From the cell containing the given text, extract its center point as [X, Y] coordinate. 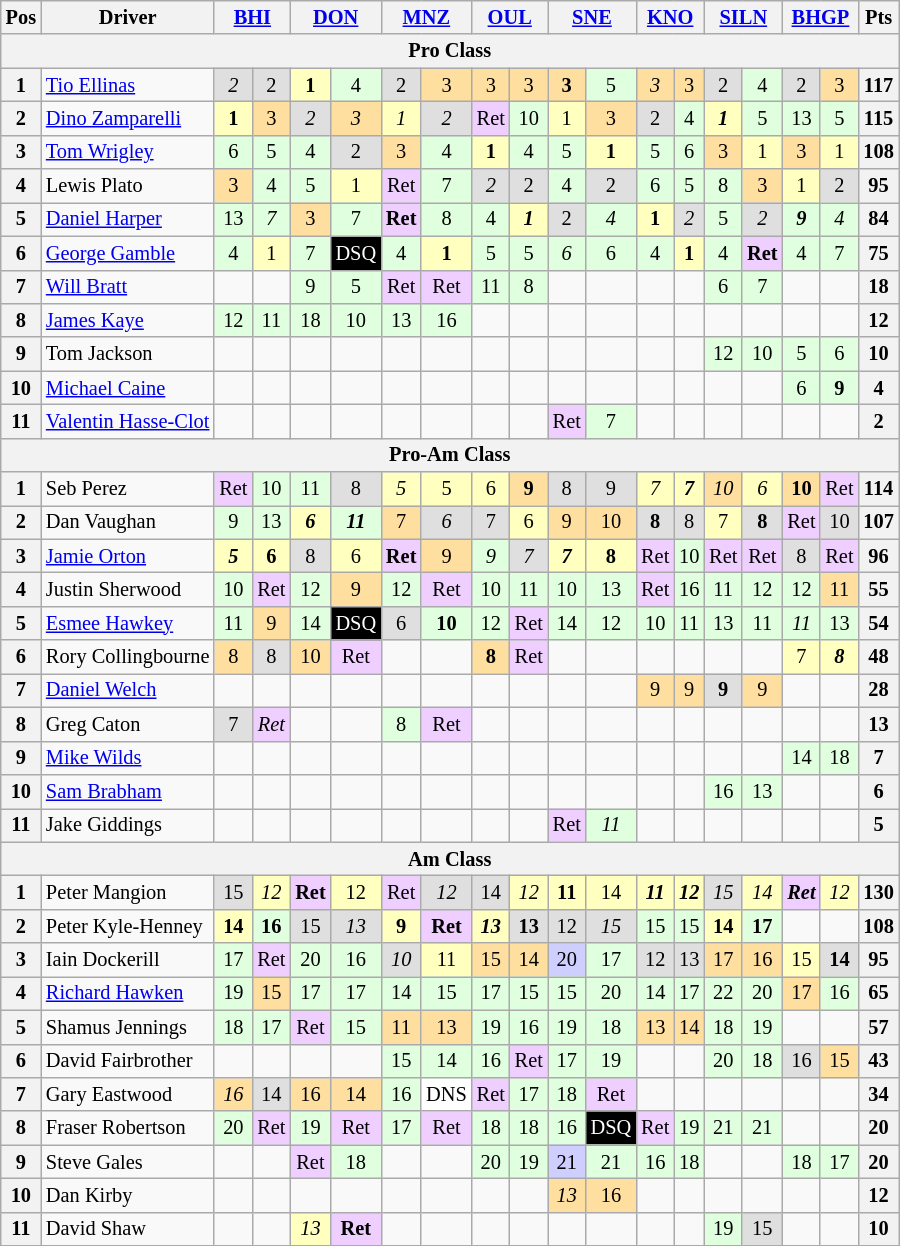
SNE [592, 17]
James Kaye [128, 320]
George Gamble [128, 253]
David Fairbrother [128, 1061]
114 [878, 489]
Pro Class [450, 51]
Sam Brabham [128, 791]
84 [878, 219]
57 [878, 1027]
Gary Eastwood [128, 1094]
Jake Giddings [128, 825]
Am Class [450, 859]
Valentin Hasse-Clot [128, 421]
Tom Jackson [128, 354]
KNO [670, 17]
DNS [446, 1094]
Jamie Orton [128, 556]
Richard Hawken [128, 993]
48 [878, 657]
Justin Sherwood [128, 589]
75 [878, 253]
Iain Dockerill [128, 960]
Driver [128, 17]
Shamus Jennings [128, 1027]
BHGP [820, 17]
28 [878, 690]
54 [878, 623]
22 [723, 993]
Greg Caton [128, 724]
Dan Vaughan [128, 522]
107 [878, 522]
SILN [743, 17]
Daniel Harper [128, 219]
Lewis Plato [128, 186]
David Shaw [128, 1229]
Pts [878, 17]
34 [878, 1094]
Daniel Welch [128, 690]
Tio Ellinas [128, 85]
Will Bratt [128, 287]
117 [878, 85]
Peter Kyle-Henney [128, 926]
Steve Gales [128, 1162]
115 [878, 118]
Seb Perez [128, 489]
55 [878, 589]
DON [336, 17]
Fraser Robertson [128, 1128]
Esmee Hawkey [128, 623]
Dan Kirby [128, 1195]
130 [878, 892]
MNZ [426, 17]
43 [878, 1061]
Rory Collingbourne [128, 657]
OUL [510, 17]
Tom Wrigley [128, 152]
Peter Mangion [128, 892]
Pro-Am Class [450, 455]
96 [878, 556]
Michael Caine [128, 388]
Dino Zamparelli [128, 118]
Mike Wilds [128, 758]
65 [878, 993]
Pos [21, 17]
BHI [252, 17]
